Pinpoint the cell where the given text exists, returning its [X, Y] midpoint coordinate. 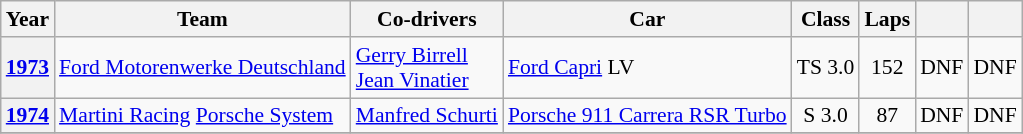
Ford Motorenwerke Deutschland [202, 68]
Manfred Schurti [427, 116]
TS 3.0 [826, 68]
Porsche 911 Carrera RSR Turbo [648, 116]
Class [826, 19]
Year [28, 19]
Car [648, 19]
Gerry Birrell Jean Vinatier [427, 68]
1974 [28, 116]
S 3.0 [826, 116]
Ford Capri LV [648, 68]
Team [202, 19]
87 [887, 116]
Martini Racing Porsche System [202, 116]
1973 [28, 68]
Laps [887, 19]
Co-drivers [427, 19]
152 [887, 68]
